Search for the cell housing the specified text and yield its (X, Y) center coordinate. 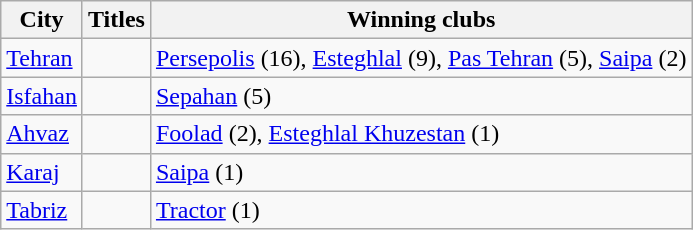
City (42, 20)
Tractor (1) (421, 210)
Karaj (42, 172)
Sepahan (5) (421, 96)
Isfahan (42, 96)
Saipa (1) (421, 172)
Foolad (2), Esteghlal Khuzestan (1) (421, 134)
Titles (116, 20)
Persepolis (16), Esteghlal (9), Pas Tehran (5), Saipa (2) (421, 58)
Ahvaz (42, 134)
Winning clubs (421, 20)
Tabriz (42, 210)
Tehran (42, 58)
